Scan for the cell matching the given text and deliver its [x, y] coordinate at center. 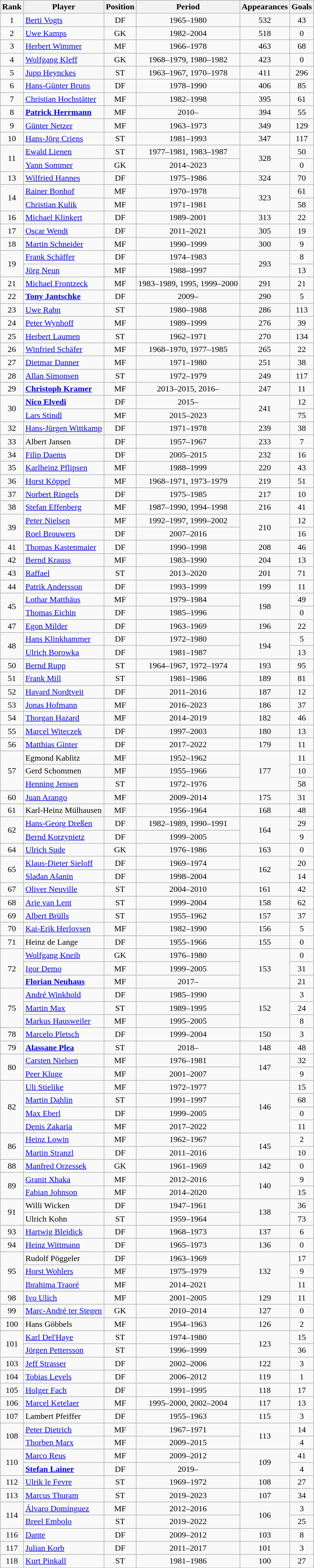
1954–1963 [188, 1324]
Yann Sommer [64, 165]
104 [12, 1377]
2018– [188, 1048]
Hans-Jürgen Wittkamp [64, 428]
2014–2023 [188, 165]
98 [12, 1298]
Egmond Kablitz [64, 758]
1989–2001 [188, 218]
44 [12, 587]
1975–1979 [188, 1271]
Hans Klinkhammer [64, 639]
Thorgan Hazard [64, 718]
Heinz Lowin [64, 1140]
196 [265, 626]
2004–2010 [188, 889]
1975–1985 [188, 494]
Horst Köppel [64, 481]
Bernd Krauss [64, 560]
Jörgen Pettersson [64, 1350]
2011–2021 [188, 231]
Patrik Andersson [64, 587]
110 [12, 1462]
47 [12, 626]
208 [265, 547]
182 [265, 718]
Christian Hochstätter [64, 99]
153 [265, 968]
99 [12, 1311]
Dante [64, 1535]
1989–1995 [188, 1008]
72 [12, 968]
Alassane Plea [64, 1048]
Jeff Strasser [64, 1363]
33 [12, 442]
2014–2020 [188, 1192]
323 [265, 198]
Willi Wicken [64, 1205]
2019– [188, 1469]
Berti Vogts [64, 20]
Heinz de Lange [64, 942]
1970–1978 [188, 191]
328 [265, 158]
300 [265, 244]
Uwe Kamps [64, 33]
349 [265, 125]
347 [265, 138]
127 [265, 1311]
1992–1997, 1999–2002 [188, 520]
1961–1969 [188, 1166]
1995–2000, 2002–2004 [188, 1403]
216 [265, 507]
Nico Elvedi [64, 402]
162 [265, 870]
1952–1962 [188, 758]
54 [12, 718]
45 [12, 606]
463 [265, 46]
1972–1976 [188, 784]
2006–2012 [188, 1377]
Hans-Georg Dreßen [64, 824]
411 [265, 73]
Oliver Neuville [64, 889]
Rank [12, 7]
Klaus-Dieter Sieloff [64, 863]
1963–1973 [188, 125]
Ibrahima Traoré [64, 1285]
198 [265, 606]
2016–2023 [188, 705]
210 [265, 527]
Tony Jantschke [64, 297]
305 [265, 231]
1977–1981, 1983–1987 [188, 152]
232 [265, 455]
1972–1977 [188, 1087]
1972–1980 [188, 639]
1971–1981 [188, 205]
Max Eberl [64, 1113]
270 [265, 336]
89 [12, 1186]
161 [265, 889]
296 [302, 73]
73 [302, 1218]
Michael Klinkert [64, 218]
Bernd Korzynietz [64, 837]
Hans-Günter Bruns [64, 86]
Christian Kulik [64, 205]
150 [265, 1034]
Albert Jansen [64, 442]
79 [12, 1048]
179 [265, 744]
1998–2004 [188, 876]
Lothar Matthäus [64, 600]
Juan Arango [64, 797]
115 [265, 1416]
406 [265, 86]
2001–2007 [188, 1074]
220 [265, 468]
Albert Brülls [64, 916]
164 [265, 830]
2017– [188, 981]
Frank Schäffer [64, 257]
Ivo Ulich [64, 1298]
1982–1990 [188, 929]
Markus Hausweiler [64, 1021]
Wilfried Hannes [64, 178]
1955–1963 [188, 1416]
189 [265, 679]
Position [120, 7]
1988–1999 [188, 468]
Igor Demo [64, 968]
Norbert Ringels [64, 494]
2009–2014 [188, 797]
1959–1964 [188, 1218]
Uli Stielike [64, 1087]
2005–2015 [188, 455]
67 [12, 889]
69 [12, 916]
1971–1980 [188, 362]
Breel Embolo [64, 1522]
Egon Milder [64, 626]
1976–1986 [188, 850]
Granit Xhaka [64, 1179]
123 [265, 1344]
1947–1961 [188, 1205]
2009–2015 [188, 1443]
20 [302, 863]
1982–1998 [188, 99]
290 [265, 297]
88 [12, 1166]
138 [265, 1212]
199 [265, 587]
Julian Korb [64, 1548]
Hartwig Bleidick [64, 1232]
Matthias Ginter [64, 744]
1990–1998 [188, 547]
86 [12, 1146]
423 [265, 60]
60 [12, 797]
Heinz Wittmann [64, 1245]
Oscar Wendt [64, 231]
Player [64, 7]
Peter Wynhoff [64, 323]
2013–2020 [188, 573]
49 [302, 600]
Henning Jensen [64, 784]
1989–1999 [188, 323]
136 [265, 1245]
1976–1980 [188, 955]
1990–1999 [188, 244]
1985–1996 [188, 613]
Gerd Schommen [64, 771]
1983–1990 [188, 560]
1988–1997 [188, 270]
116 [12, 1535]
126 [265, 1324]
1963–1967, 1970–1978 [188, 73]
1966–1978 [188, 46]
2015–2023 [188, 415]
Marcelo Pletsch [64, 1034]
313 [265, 218]
Fabian Johnson [64, 1192]
155 [265, 942]
Jupp Heynckes [64, 73]
168 [265, 810]
114 [12, 1515]
Karl-Heinz Mülhausen [64, 810]
1962–1971 [188, 336]
532 [265, 20]
518 [265, 33]
1997–2003 [188, 731]
286 [265, 310]
1968–1970, 1977–1985 [188, 349]
201 [265, 573]
1972–1979 [188, 375]
233 [265, 442]
1980–1988 [188, 310]
1981–1993 [188, 138]
1983–1989, 1995, 1999–2000 [188, 283]
105 [12, 1390]
2002–2006 [188, 1363]
1996–1999 [188, 1350]
78 [12, 1034]
Marc-André ter Stegen [64, 1311]
146 [265, 1107]
142 [265, 1166]
137 [265, 1232]
1968–1973 [188, 1232]
Jonas Hofmann [64, 705]
204 [265, 560]
Martin Dahlin [64, 1100]
293 [265, 264]
2011–2017 [188, 1548]
1964–1967, 1972–1974 [188, 665]
1982–2004 [188, 33]
Rainer Bonhof [64, 191]
1981–1987 [188, 652]
Patrick Herrmann [64, 112]
91 [12, 1212]
94 [12, 1245]
Michael Frontzeck [64, 283]
163 [265, 850]
Tobias Levels [64, 1377]
324 [265, 178]
56 [12, 744]
Karl Del'Haye [64, 1337]
2014–2019 [188, 718]
Kai-Erik Herlovsen [64, 929]
109 [265, 1462]
122 [265, 1363]
1955–1962 [188, 916]
Raffael [64, 573]
1975–1986 [188, 178]
1965–1973 [188, 1245]
119 [265, 1377]
Martin Stranzl [64, 1153]
1969–1972 [188, 1482]
112 [12, 1482]
Arie van Lent [64, 903]
1962–1967 [188, 1140]
26 [12, 349]
64 [12, 850]
57 [12, 771]
Denis Zakaria [64, 1126]
158 [265, 903]
82 [12, 1107]
Thorben Marx [64, 1443]
Hans Göbbels [64, 1324]
Rudolf Pöggeler [64, 1258]
Goals [302, 7]
Herbert Wimmer [64, 46]
395 [265, 99]
1965–1980 [188, 20]
2001–2005 [188, 1298]
Marcel Ketelaer [64, 1403]
180 [265, 731]
1956–1964 [188, 810]
Havard Nordtveit [64, 692]
219 [265, 481]
2019–2022 [188, 1522]
1968–1979, 1980–1982 [188, 60]
147 [265, 1067]
2007–2016 [188, 534]
Peter Nielsen [64, 520]
85 [302, 86]
1985–1990 [188, 995]
1974–1983 [188, 257]
394 [265, 112]
Holger Fach [64, 1390]
194 [265, 646]
1957–1967 [188, 442]
241 [265, 409]
1978–1990 [188, 86]
265 [265, 349]
Herbert Laumen [64, 336]
2009– [188, 297]
157 [265, 916]
Jörg Neun [64, 270]
Marco Reus [64, 1456]
53 [12, 705]
Hans-Jörg Criens [64, 138]
Winfried Schäfer [64, 349]
Roel Brouwers [64, 534]
Lars Stindl [64, 415]
2014–2021 [188, 1285]
Dietmar Danner [64, 362]
Slađan Ašanin [64, 876]
1991–1997 [188, 1100]
Lambert Pfeiffer [64, 1416]
Appearances [265, 7]
30 [12, 409]
80 [12, 1067]
18 [12, 244]
132 [265, 1271]
145 [265, 1146]
134 [302, 336]
1976–1981 [188, 1061]
Martin Schneider [64, 244]
Ulrich Kohn [64, 1218]
1974–1980 [188, 1337]
1993–1999 [188, 587]
93 [12, 1232]
23 [12, 310]
276 [265, 323]
Marcel Witeczek [64, 731]
Kurt Pinkall [64, 1561]
193 [265, 665]
1967–1971 [188, 1430]
2010– [188, 112]
2019–2023 [188, 1495]
Period [188, 7]
Peter Dietrich [64, 1430]
1995–2005 [188, 1021]
André Winkhold [64, 995]
Filip Daems [64, 455]
2010–2014 [188, 1311]
140 [265, 1186]
Álvaro Domínguez [64, 1508]
156 [265, 929]
217 [265, 494]
Karlheinz Pflipsen [64, 468]
239 [265, 428]
Uwe Rahn [64, 310]
Peer Kluge [64, 1074]
81 [302, 679]
Ewald Lienen [64, 152]
186 [265, 705]
249 [265, 375]
Manfred Orzessek [64, 1166]
28 [12, 375]
65 [12, 870]
187 [265, 692]
1971–1978 [188, 428]
52 [12, 692]
177 [265, 771]
Wolfgang Kneib [64, 955]
1991–1995 [188, 1390]
Marcus Thuram [64, 1495]
Allan Simonsen [64, 375]
Christoph Kramer [64, 389]
148 [265, 1048]
1982–1989, 1990–1991 [188, 824]
Stefan Lainer [64, 1469]
2013–2015, 2016– [188, 389]
Frank Mill [64, 679]
Thomas Kastenmaier [64, 547]
Martin Max [64, 1008]
175 [265, 797]
1968–1971, 1973–1979 [188, 481]
152 [265, 1008]
291 [265, 283]
Carsten Nielsen [64, 1061]
2015– [188, 402]
Thomas Eichin [64, 613]
Horst Wohlers [64, 1271]
1987–1990, 1994–1998 [188, 507]
35 [12, 468]
251 [265, 362]
Günter Netzer [64, 125]
Wolfgang Kleff [64, 60]
Bernd Rupp [64, 665]
Ulrich Sude [64, 850]
247 [265, 389]
1969–1974 [188, 863]
Ulrich Borowka [64, 652]
Stefan Effenberg [64, 507]
1979–1984 [188, 600]
Florian Neuhaus [64, 981]
Ulrik le Fevre [64, 1482]
